Capture the cell that displays the provided text and extract its (x, y) central coordinate. 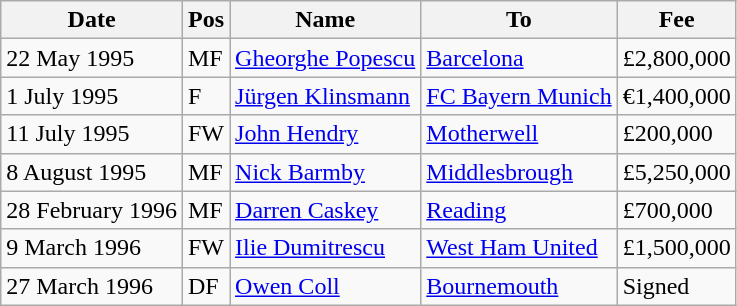
Reading (519, 210)
£700,000 (676, 210)
£200,000 (676, 134)
Signed (676, 286)
8 August 1995 (92, 172)
Barcelona (519, 58)
Owen Coll (326, 286)
Motherwell (519, 134)
Pos (206, 20)
28 February 1996 (92, 210)
Darren Caskey (326, 210)
West Ham United (519, 248)
DF (206, 286)
£5,250,000 (676, 172)
Name (326, 20)
Nick Barmby (326, 172)
1 July 1995 (92, 96)
F (206, 96)
27 March 1996 (92, 286)
Bournemouth (519, 286)
Date (92, 20)
9 March 1996 (92, 248)
FC Bayern Munich (519, 96)
11 July 1995 (92, 134)
Ilie Dumitrescu (326, 248)
€1,400,000 (676, 96)
£2,800,000 (676, 58)
£1,500,000 (676, 248)
John Hendry (326, 134)
Middlesbrough (519, 172)
22 May 1995 (92, 58)
To (519, 20)
Jürgen Klinsmann (326, 96)
Fee (676, 20)
Gheorghe Popescu (326, 58)
